Output the (X, Y) coordinate of the center of the cell containing the given text.  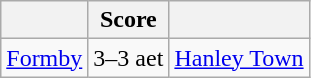
Formby (44, 58)
Hanley Town (239, 58)
3–3 aet (128, 58)
Score (128, 20)
